Detect which cell encompasses the target text, then output its (X, Y) center coordinate. 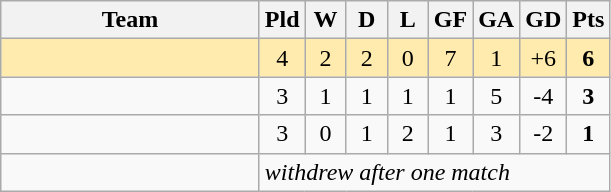
4 (282, 58)
6 (588, 58)
Pts (588, 20)
withdrew after one match (434, 172)
Team (130, 20)
5 (496, 96)
7 (450, 58)
W (326, 20)
GA (496, 20)
+6 (544, 58)
GF (450, 20)
D (366, 20)
-2 (544, 134)
L (408, 20)
Pld (282, 20)
GD (544, 20)
-4 (544, 96)
